Scan for the cell matching the given text and deliver its (X, Y) coordinate at center. 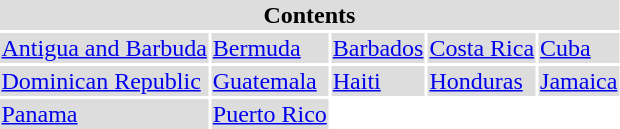
Haiti (378, 81)
Bermuda (270, 48)
Cuba (579, 48)
Costa Rica (482, 48)
Honduras (482, 81)
Dominican Republic (104, 81)
Panama (104, 114)
Guatemala (270, 81)
Jamaica (579, 81)
Puerto Rico (270, 114)
Antigua and Barbuda (104, 48)
Barbados (378, 48)
Contents (310, 15)
